Search for the cell housing the specified text and yield its (x, y) center coordinate. 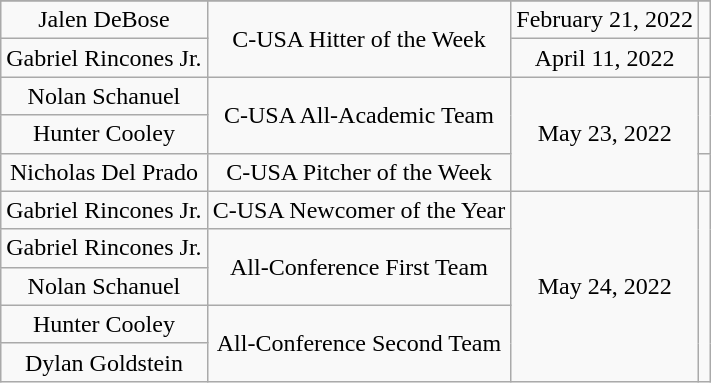
All-Conference First Team (359, 267)
Dylan Goldstein (104, 362)
May 23, 2022 (605, 134)
C-USA Pitcher of the Week (359, 172)
May 24, 2022 (605, 286)
All-Conference Second Team (359, 343)
C-USA Newcomer of the Year (359, 210)
Nicholas Del Prado (104, 172)
C-USA All-Academic Team (359, 115)
Jalen DeBose (104, 20)
April 11, 2022 (605, 58)
February 21, 2022 (605, 20)
C-USA Hitter of the Week (359, 39)
